Return [X, Y] of the center of cell containing provided text 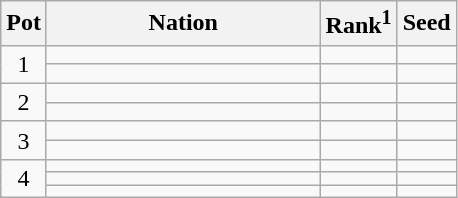
2 [24, 102]
Seed [426, 24]
Nation [183, 24]
3 [24, 140]
Rank1 [358, 24]
4 [24, 178]
1 [24, 64]
Pot [24, 24]
